Detect which cell encompasses the target text, then output its (x, y) center coordinate. 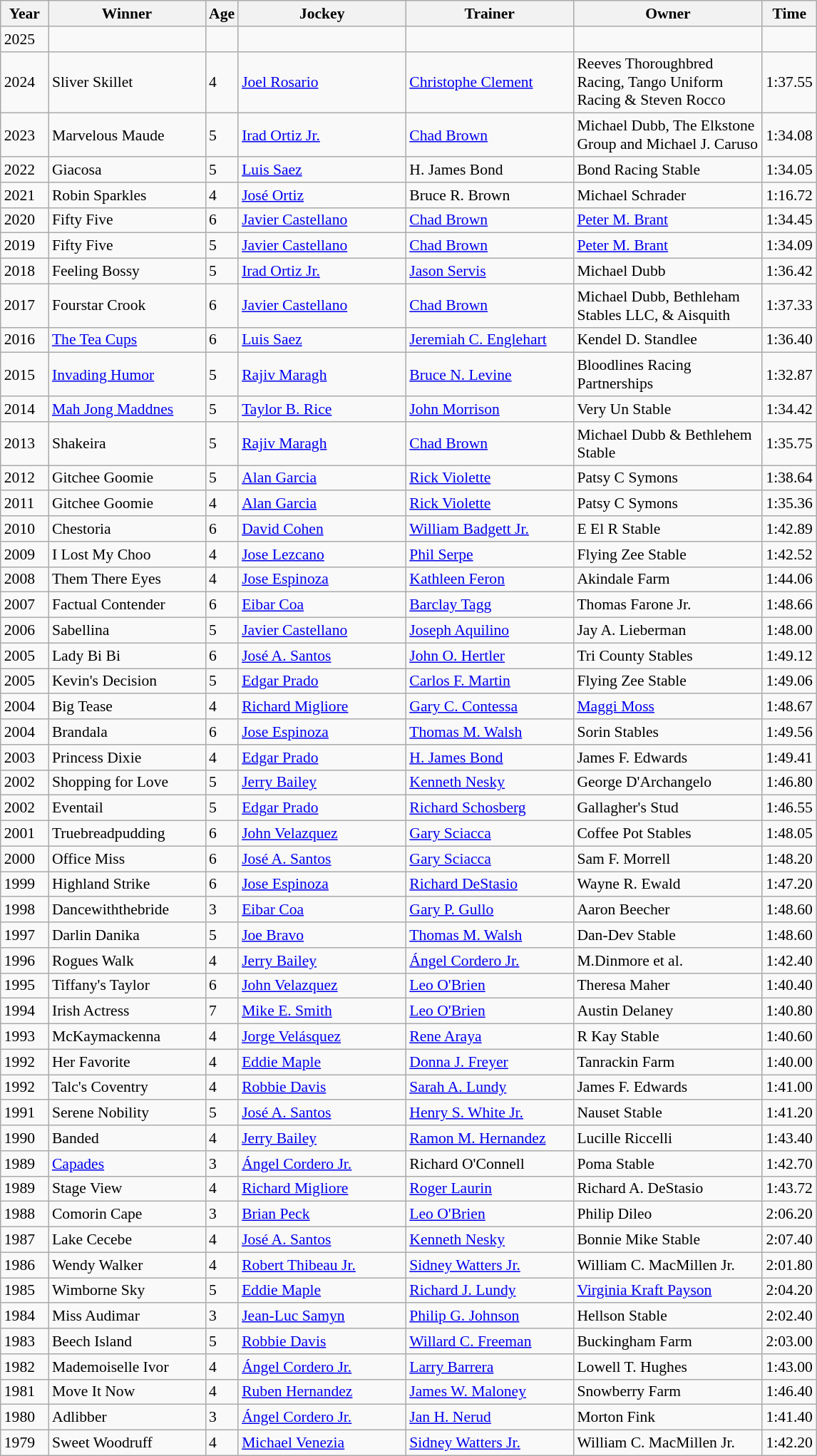
1:42.89 (788, 529)
Sarah A. Lundy (489, 1088)
2:03.00 (788, 1341)
José Ortiz (322, 195)
Joe Bravo (322, 935)
1:34.45 (788, 220)
Ruben Hernandez (322, 1392)
Snowberry Farm (667, 1392)
Tanrackin Farm (667, 1062)
Jason Servis (489, 272)
William Badgett Jr. (489, 529)
Them There Eyes (127, 579)
1:48.20 (788, 859)
Austin Delaney (667, 1011)
Age (222, 14)
Highland Strike (127, 884)
2015 (24, 375)
1:40.60 (788, 1037)
Virginia Kraft Payson (667, 1291)
George D'Archangelo (667, 783)
Michael Dubb (667, 272)
Talc's Coventry (127, 1088)
McKaymackenna (127, 1037)
1:40.40 (788, 986)
1:43.00 (788, 1367)
Carlos F. Martin (489, 681)
Kendel D. Standlee (667, 340)
Bruce R. Brown (489, 195)
1:42.70 (788, 1164)
Serene Nobility (127, 1113)
Theresa Maher (667, 986)
Mademoiselle Ivor (127, 1367)
Nauset Stable (667, 1113)
1:41.20 (788, 1113)
Fourstar Crook (127, 305)
Tiffany's Taylor (127, 986)
Comorin Cape (127, 1214)
2:04.20 (788, 1291)
2010 (24, 529)
2003 (24, 758)
Hellson Stable (667, 1316)
1979 (24, 1443)
Sam F. Morrell (667, 859)
2007 (24, 605)
Robert Thibeau Jr. (322, 1265)
2025 (24, 39)
Irish Actress (127, 1011)
Akindale Farm (667, 579)
2006 (24, 631)
Brian Peck (322, 1214)
Bond Racing Stable (667, 170)
Shakeira (127, 443)
Sweet Woodruff (127, 1443)
1999 (24, 884)
1985 (24, 1291)
Michael Dubb, The Elkstone Group and Michael J. Caruso (667, 135)
Jan H. Nerud (489, 1418)
1:40.80 (788, 1011)
Trainer (489, 14)
1981 (24, 1392)
2021 (24, 195)
The Tea Cups (127, 340)
Princess Dixie (127, 758)
1:43.40 (788, 1138)
1:42.20 (788, 1443)
Darlin Danika (127, 935)
Wendy Walker (127, 1265)
Bonnie Mike Stable (667, 1240)
1990 (24, 1138)
Tri County Stables (667, 656)
Wimborne Sky (127, 1291)
1:35.36 (788, 504)
Chestoria (127, 529)
Beech Island (127, 1341)
Big Tease (127, 707)
Jay A. Lieberman (667, 631)
1:37.55 (788, 83)
Eventail (127, 808)
Mah Jong Maddnes (127, 409)
Giacosa (127, 170)
Year (24, 14)
Miss Audimar (127, 1316)
1:48.66 (788, 605)
2022 (24, 170)
Dancewiththebride (127, 910)
7 (222, 1011)
1980 (24, 1418)
2009 (24, 554)
1:48.67 (788, 707)
Richard A. DeStasio (667, 1189)
2024 (24, 83)
Sabellina (127, 631)
Lucille Riccelli (667, 1138)
1997 (24, 935)
Taylor B. Rice (322, 409)
Brandala (127, 732)
Philip G. Johnson (489, 1316)
2018 (24, 272)
Invading Humor (127, 375)
1:32.87 (788, 375)
Factual Contender (127, 605)
1:38.64 (788, 478)
2014 (24, 409)
E El R Stable (667, 529)
Her Favorite (127, 1062)
1:48.00 (788, 631)
1:42.52 (788, 554)
1:41.40 (788, 1418)
Ramon M. Hernandez (489, 1138)
1983 (24, 1341)
Office Miss (127, 859)
Michael Venezia (322, 1443)
1991 (24, 1113)
Richard Schosberg (489, 808)
2017 (24, 305)
1:34.05 (788, 170)
Lake Cecebe (127, 1240)
Michael Dubb, Bethleham Stables LLC, & Aisquith (667, 305)
1:34.42 (788, 409)
I Lost My Choo (127, 554)
Lowell T. Hughes (667, 1367)
R Kay Stable (667, 1037)
1998 (24, 910)
Willard C. Freeman (489, 1341)
Maggi Moss (667, 707)
1:36.42 (788, 272)
Time (788, 14)
Phil Serpe (489, 554)
Gary C. Contessa (489, 707)
Move It Now (127, 1392)
Philip Dileo (667, 1214)
Sliver Skillet (127, 83)
Reeves Thoroughbred Racing, Tango Uniform Racing & Steven Rocco (667, 83)
1:49.56 (788, 732)
2016 (24, 340)
Joseph Aquilino (489, 631)
Stage View (127, 1189)
Kevin's Decision (127, 681)
1:46.40 (788, 1392)
1:37.33 (788, 305)
1:34.08 (788, 135)
Morton Fink (667, 1418)
Bloodlines Racing Partnerships (667, 375)
2012 (24, 478)
Michael Dubb & Bethlehem Stable (667, 443)
2:07.40 (788, 1240)
Aaron Beecher (667, 910)
Winner (127, 14)
2001 (24, 834)
Christophe Clement (489, 83)
Michael Schrader (667, 195)
Jose Lezcano (322, 554)
1:36.40 (788, 340)
1:16.72 (788, 195)
Lady Bi Bi (127, 656)
Poma Stable (667, 1164)
1:46.55 (788, 808)
Robin Sparkles (127, 195)
1:42.40 (788, 961)
1995 (24, 986)
2:02.40 (788, 1316)
Adlibber (127, 1418)
2000 (24, 859)
David Cohen (322, 529)
Dan-Dev Stable (667, 935)
Banded (127, 1138)
Jean-Luc Samyn (322, 1316)
James W. Maloney (489, 1392)
1986 (24, 1265)
Jockey (322, 14)
M.Dinmore et al. (667, 961)
Joel Rosario (322, 83)
1:44.06 (788, 579)
Coffee Pot Stables (667, 834)
Donna J. Freyer (489, 1062)
2011 (24, 504)
Capades (127, 1164)
Very Un Stable (667, 409)
Gallagher's Stud (667, 808)
Feeling Bossy (127, 272)
1:47.20 (788, 884)
2:06.20 (788, 1214)
Larry Barrera (489, 1367)
Jeremiah C. Englehart (489, 340)
1:35.75 (788, 443)
1994 (24, 1011)
Richard O'Connell (489, 1164)
Mike E. Smith (322, 1011)
Richard J. Lundy (489, 1291)
Shopping for Love (127, 783)
1:40.00 (788, 1062)
Henry S. White Jr. (489, 1113)
1:41.00 (788, 1088)
Jorge Velásquez (322, 1037)
1:49.41 (788, 758)
1982 (24, 1367)
1:48.05 (788, 834)
Richard DeStasio (489, 884)
Bruce N. Levine (489, 375)
1984 (24, 1316)
1:49.06 (788, 681)
1993 (24, 1037)
2019 (24, 246)
2020 (24, 220)
2023 (24, 135)
2013 (24, 443)
Owner (667, 14)
John Morrison (489, 409)
1:49.12 (788, 656)
Kathleen Feron (489, 579)
2:01.80 (788, 1265)
1988 (24, 1214)
Buckingham Farm (667, 1341)
1987 (24, 1240)
2008 (24, 579)
1996 (24, 961)
Truebreadpudding (127, 834)
John O. Hertler (489, 656)
Sorin Stables (667, 732)
1:46.80 (788, 783)
Roger Laurin (489, 1189)
1:34.09 (788, 246)
Rene Araya (489, 1037)
1:43.72 (788, 1189)
Thomas Farone Jr. (667, 605)
Barclay Tagg (489, 605)
Marvelous Maude (127, 135)
Rogues Walk (127, 961)
Gary P. Gullo (489, 910)
Wayne R. Ewald (667, 884)
